Find where the given text appears and provide that cell's center as (x, y) coordinate. 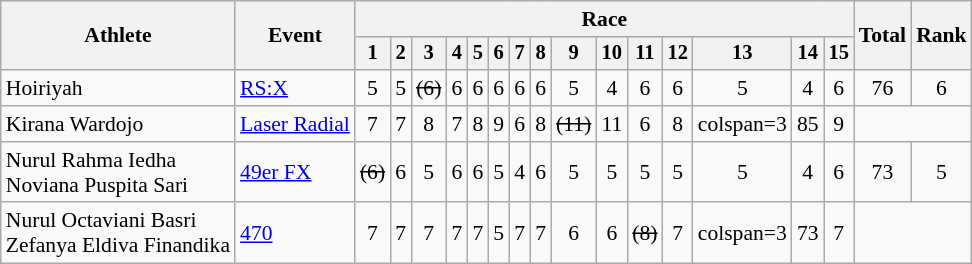
Hoiriyah (118, 88)
Kirana Wardojo (118, 124)
(11) (574, 124)
12 (678, 54)
Nurul Rahma IedhaNoviana Puspita Sari (118, 172)
Rank (942, 36)
Laser Radial (295, 124)
76 (882, 88)
Event (295, 36)
15 (839, 54)
2 (400, 54)
49er FX (295, 172)
Total (882, 36)
13 (742, 54)
RS:X (295, 88)
85 (808, 124)
14 (808, 54)
1 (372, 54)
(8) (644, 234)
10 (612, 54)
3 (428, 54)
470 (295, 234)
Nurul Octaviani BasriZefanya Eldiva Finandika (118, 234)
Athlete (118, 36)
Race (604, 19)
